Search for the cell housing the specified text and yield its [x, y] center coordinate. 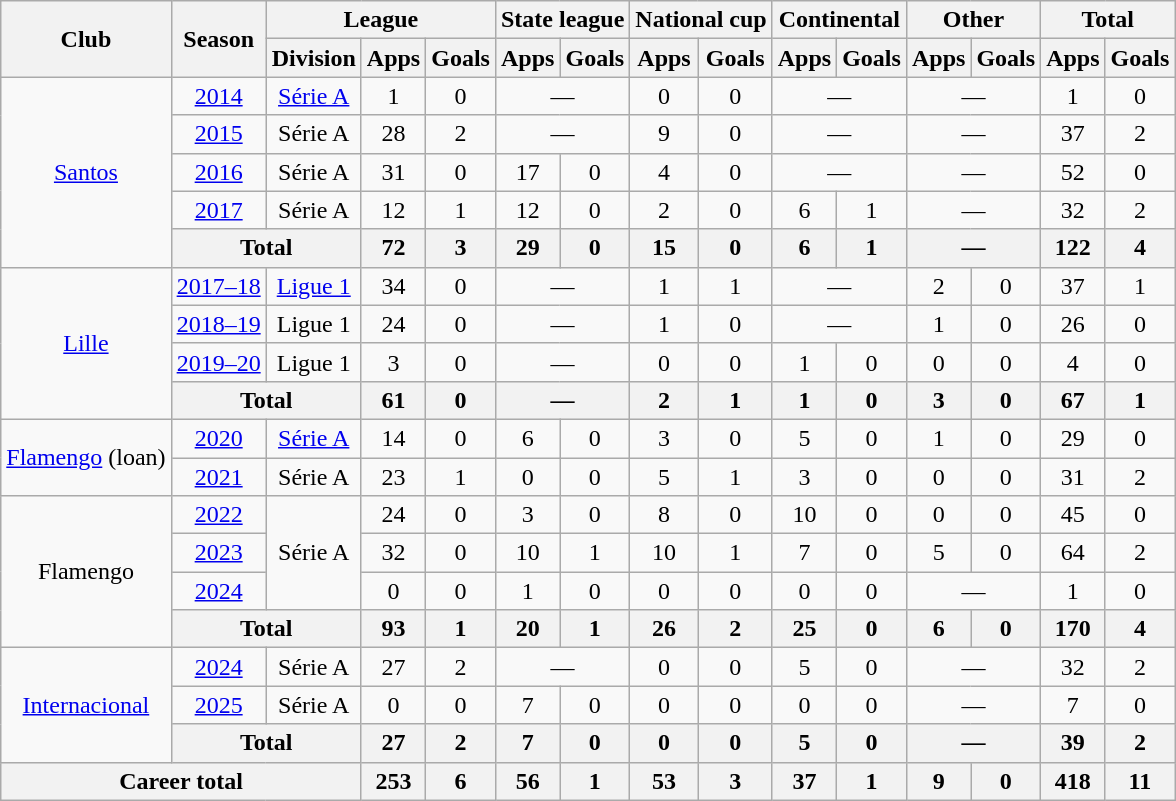
25 [804, 629]
52 [1073, 172]
2019–20 [218, 362]
2023 [218, 553]
418 [1073, 781]
14 [393, 438]
Continental [839, 20]
39 [1073, 743]
2014 [218, 96]
64 [1073, 553]
28 [393, 134]
11 [1140, 781]
Internacional [86, 705]
2015 [218, 134]
56 [527, 781]
Career total [182, 781]
2016 [218, 172]
Season [218, 39]
2017 [218, 210]
17 [527, 172]
2025 [218, 705]
State league [562, 20]
Club [86, 39]
53 [664, 781]
2018–19 [218, 324]
45 [1073, 515]
72 [393, 248]
2017–18 [218, 286]
Flamengo [86, 572]
253 [393, 781]
Flamengo (loan) [86, 457]
23 [393, 477]
Other [973, 20]
2020 [218, 438]
8 [664, 515]
122 [1073, 248]
2022 [218, 515]
Santos [86, 172]
Lille [86, 343]
2021 [218, 477]
67 [1073, 400]
34 [393, 286]
20 [527, 629]
League [380, 20]
15 [664, 248]
61 [393, 400]
93 [393, 629]
Division [314, 58]
170 [1073, 629]
National cup [701, 20]
